Output the (X, Y) coordinate of the center of the cell containing the given text.  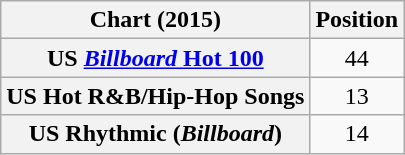
Chart (2015) (156, 20)
US Hot R&B/Hip-Hop Songs (156, 96)
Position (357, 20)
US Rhythmic (Billboard) (156, 134)
13 (357, 96)
14 (357, 134)
US Billboard Hot 100 (156, 58)
44 (357, 58)
